Locate the cell with the specified text and output its (x, y) center coordinate. 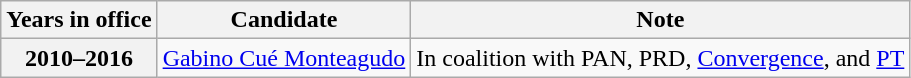
2010–2016 (79, 58)
In coalition with PAN, PRD, Convergence, and PT (660, 58)
Candidate (284, 20)
Gabino Cué Monteagudo (284, 58)
Note (660, 20)
Years in office (79, 20)
